Find where the given text appears and provide that cell's center as [X, Y] coordinate. 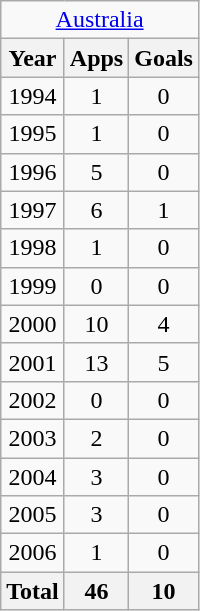
2 [96, 438]
2002 [33, 400]
2000 [33, 324]
2003 [33, 438]
13 [96, 362]
1997 [33, 210]
Australia [100, 20]
2001 [33, 362]
Year [33, 58]
46 [96, 591]
1998 [33, 248]
1994 [33, 96]
6 [96, 210]
1996 [33, 172]
1995 [33, 134]
2004 [33, 477]
4 [164, 324]
Apps [96, 58]
Total [33, 591]
1999 [33, 286]
Goals [164, 58]
2006 [33, 553]
2005 [33, 515]
